Detect which cell encompasses the target text, then output its [x, y] center coordinate. 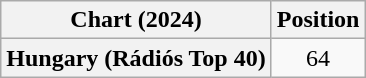
64 [318, 58]
Position [318, 20]
Hungary (Rádiós Top 40) [136, 58]
Chart (2024) [136, 20]
